From the cell containing the given text, extract its center point as (X, Y) coordinate. 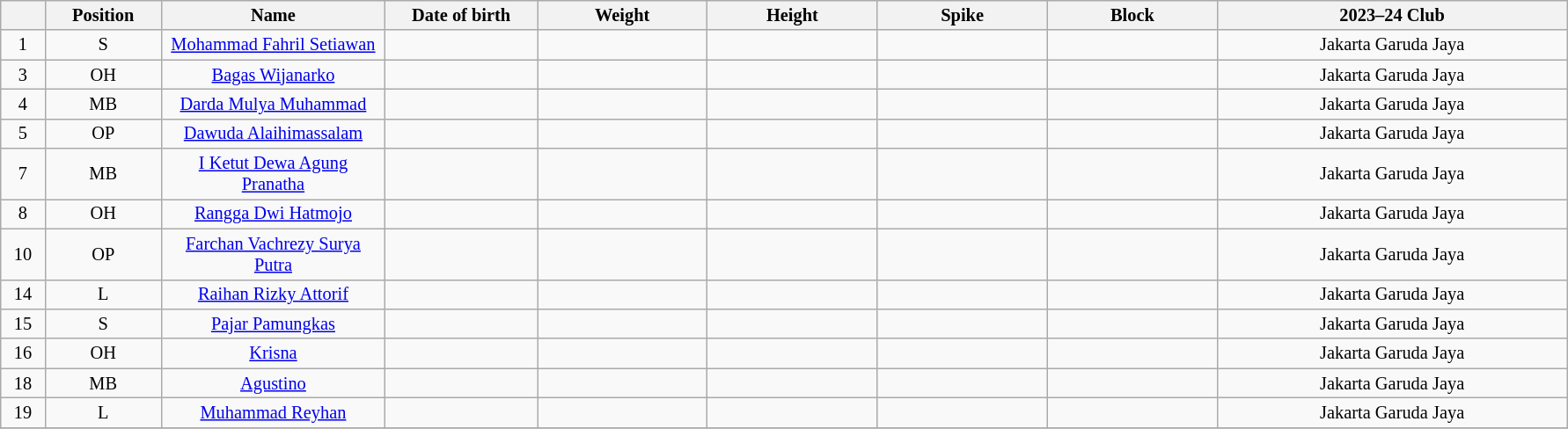
16 (23, 353)
Mohammad Fahril Setiawan (273, 45)
Rangga Dwi Hatmojo (273, 214)
Weight (623, 15)
Spike (963, 15)
14 (23, 294)
15 (23, 324)
Name (273, 15)
Height (792, 15)
1 (23, 45)
5 (23, 134)
18 (23, 383)
I Ketut Dewa Agung Pranatha (273, 174)
4 (23, 104)
Krisna (273, 353)
3 (23, 75)
Position (103, 15)
Darda Mulya Muhammad (273, 104)
Date of birth (461, 15)
Farchan Vachrezy Surya Putra (273, 254)
8 (23, 214)
10 (23, 254)
Raihan Rizky Attorif (273, 294)
Pajar Pamungkas (273, 324)
Agustino (273, 383)
Bagas Wijanarko (273, 75)
Muhammad Reyhan (273, 412)
2023–24 Club (1392, 15)
7 (23, 174)
19 (23, 412)
Dawuda Alaihimassalam (273, 134)
Block (1132, 15)
